Search for the cell housing the specified text and yield its (X, Y) center coordinate. 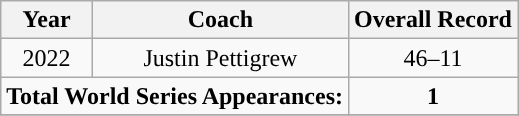
Coach (220, 20)
1 (432, 96)
Justin Pettigrew (220, 58)
Year (47, 20)
46–11 (432, 58)
Overall Record (432, 20)
Total World Series Appearances: (175, 96)
2022 (47, 58)
